Find where the given text appears and provide that cell's center as [x, y] coordinate. 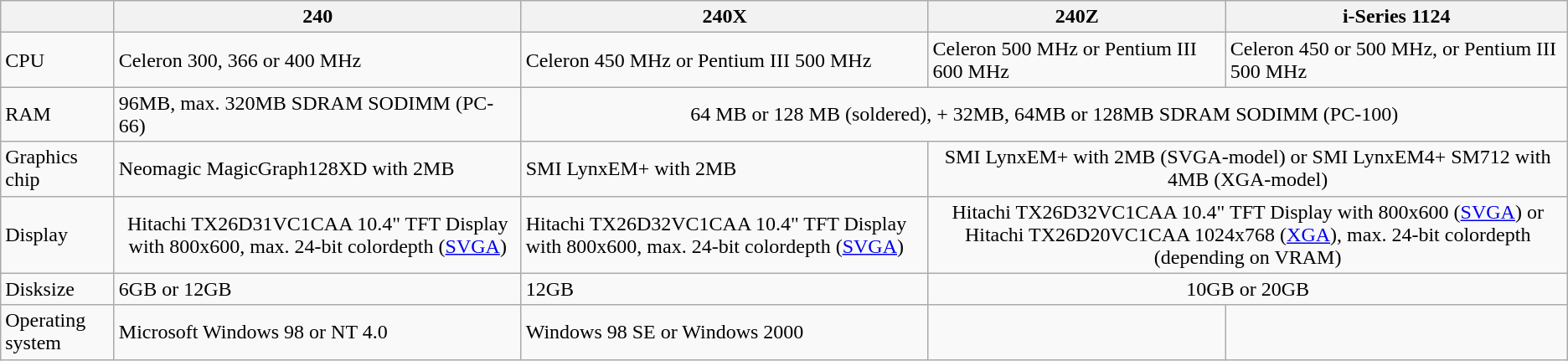
240Z [1077, 17]
Celeron 450 or 500 MHz, or Pentium III 500 MHz [1396, 60]
96MB, max. 320MB SDRAM SODIMM (PC-66) [317, 114]
Celeron 450 MHz or Pentium III 500 MHz [725, 60]
SMI LynxEM+ with 2MB [725, 169]
CPU [58, 60]
Celeron 500 MHz or Pentium III 600 MHz [1077, 60]
i-Series 1124 [1396, 17]
Hitachi TX26D32VC1CAA 10.4" TFT Display with 800x600 (SVGA) or Hitachi TX26D20VC1CAA 1024x768 (XGA), max. 24-bit colordepth (depending on VRAM) [1248, 235]
Neomagic MagicGraph128XD with 2MB [317, 169]
Disksize [58, 289]
12GB [725, 289]
10GB or 20GB [1248, 289]
Operating system [58, 332]
6GB or 12GB [317, 289]
Hitachi TX26D31VC1CAA 10.4" TFT Display with 800x600, max. 24-bit colordepth (SVGA) [317, 235]
Display [58, 235]
240 [317, 17]
Graphics chip [58, 169]
SMI LynxEM+ with 2MB (SVGA-model) or SMI LynxEM4+ SM712 with 4MB (XGA-model) [1248, 169]
RAM [58, 114]
Celeron 300, 366 or 400 MHz [317, 60]
Hitachi TX26D32VC1CAA 10.4" TFT Display with 800x600, max. 24-bit colordepth (SVGA) [725, 235]
64 MB or 128 MB (soldered), + 32MB, 64MB or 128MB SDRAM SODIMM (PC-100) [1044, 114]
240X [725, 17]
Microsoft Windows 98 or NT 4.0 [317, 332]
Windows 98 SE or Windows 2000 [725, 332]
